Return the (X, Y) coordinate for the center point of the cell that contains the specified text.  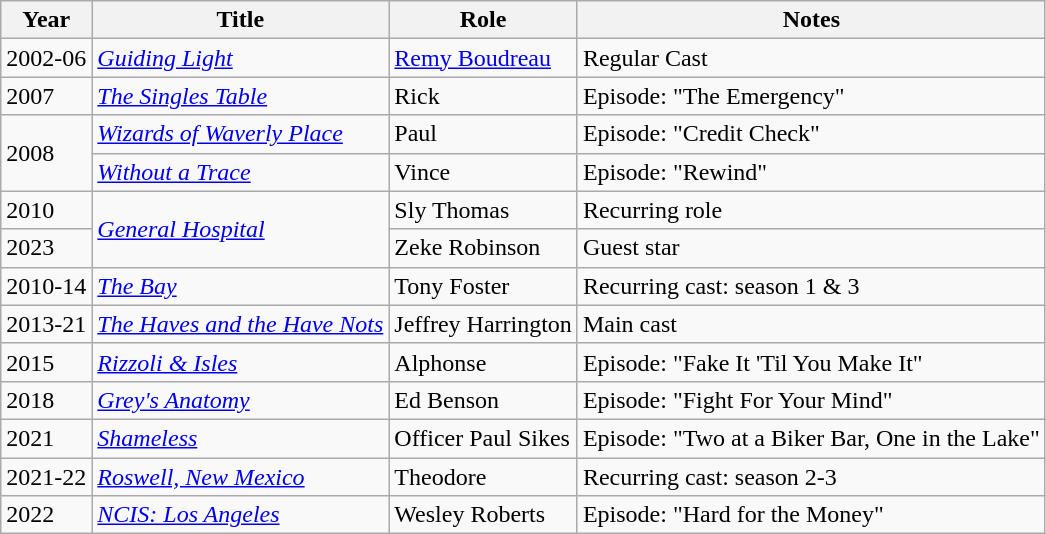
2013-21 (46, 324)
Guiding Light (240, 58)
Main cast (811, 324)
Tony Foster (484, 286)
Episode: "Credit Check" (811, 134)
Recurring cast: season 1 & 3 (811, 286)
2021 (46, 438)
Episode: "Hard for the Money" (811, 515)
Recurring role (811, 210)
Role (484, 20)
Vince (484, 172)
Wizards of Waverly Place (240, 134)
Sly Thomas (484, 210)
2021-22 (46, 477)
The Singles Table (240, 96)
Episode: "Rewind" (811, 172)
Shameless (240, 438)
Regular Cast (811, 58)
Without a Trace (240, 172)
Episode: "Two at a Biker Bar, One in the Lake" (811, 438)
Grey's Anatomy (240, 400)
2002-06 (46, 58)
Year (46, 20)
The Bay (240, 286)
Rizzoli & Isles (240, 362)
2010 (46, 210)
Episode: "The Emergency" (811, 96)
Wesley Roberts (484, 515)
2010-14 (46, 286)
2008 (46, 153)
Zeke Robinson (484, 248)
NCIS: Los Angeles (240, 515)
Episode: "Fake It 'Til You Make It" (811, 362)
Guest star (811, 248)
Officer Paul Sikes (484, 438)
Theodore (484, 477)
Episode: "Fight For Your Mind" (811, 400)
The Haves and the Have Nots (240, 324)
Ed Benson (484, 400)
Remy Boudreau (484, 58)
2022 (46, 515)
Paul (484, 134)
Alphonse (484, 362)
Roswell, New Mexico (240, 477)
Rick (484, 96)
Title (240, 20)
Jeffrey Harrington (484, 324)
2007 (46, 96)
2018 (46, 400)
Notes (811, 20)
2023 (46, 248)
General Hospital (240, 229)
Recurring cast: season 2-3 (811, 477)
2015 (46, 362)
